Find where the given text appears and provide that cell's center as [X, Y] coordinate. 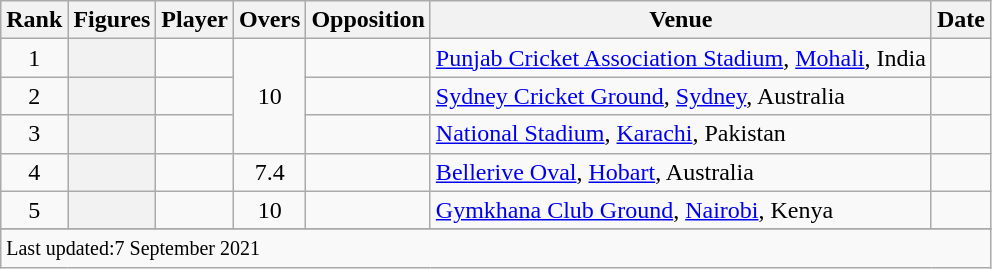
Sydney Cricket Ground, Sydney, Australia [680, 96]
1 [34, 58]
Bellerive Oval, Hobart, Australia [680, 172]
Opposition [368, 20]
Figures [112, 20]
Date [960, 20]
Venue [680, 20]
Rank [34, 20]
4 [34, 172]
Player [195, 20]
7.4 [270, 172]
Gymkhana Club Ground, Nairobi, Kenya [680, 210]
5 [34, 210]
Punjab Cricket Association Stadium, Mohali, India [680, 58]
Overs [270, 20]
National Stadium, Karachi, Pakistan [680, 134]
Last updated:7 September 2021 [496, 248]
3 [34, 134]
2 [34, 96]
